Output the [X, Y] coordinate of the center of the cell containing the given text.  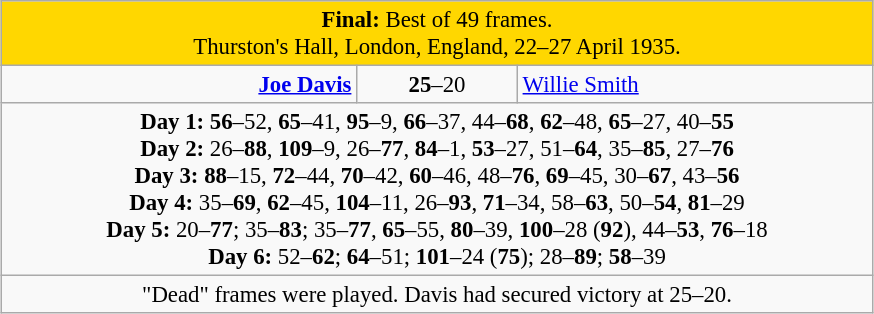
"Dead" frames were played. Davis had secured victory at 25–20. [437, 295]
Final: Best of 49 frames.Thurston's Hall, London, England, 22–27 April 1935. [437, 34]
Joe Davis [179, 85]
25–20 [438, 85]
Willie Smith [695, 85]
